Identify which cell holds the provided text, then report its (X, Y) central coordinate. 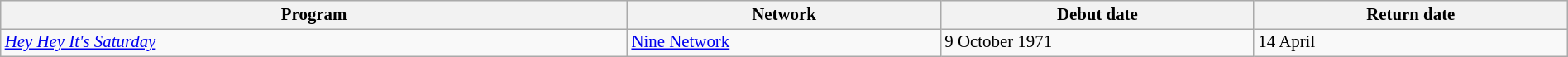
Nine Network (784, 42)
9 October 1971 (1097, 42)
Hey Hey It's Saturday (314, 42)
14 April (1411, 42)
Debut date (1097, 15)
Program (314, 15)
Network (784, 15)
Return date (1411, 15)
